Detect which cell encompasses the target text, then output its [X, Y] center coordinate. 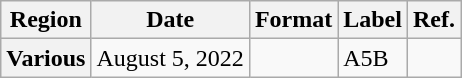
Date [170, 20]
Label [373, 20]
A5B [373, 58]
Format [293, 20]
Region [46, 20]
Various [46, 58]
August 5, 2022 [170, 58]
Ref. [434, 20]
